Locate the cell with the specified text and output its (X, Y) center coordinate. 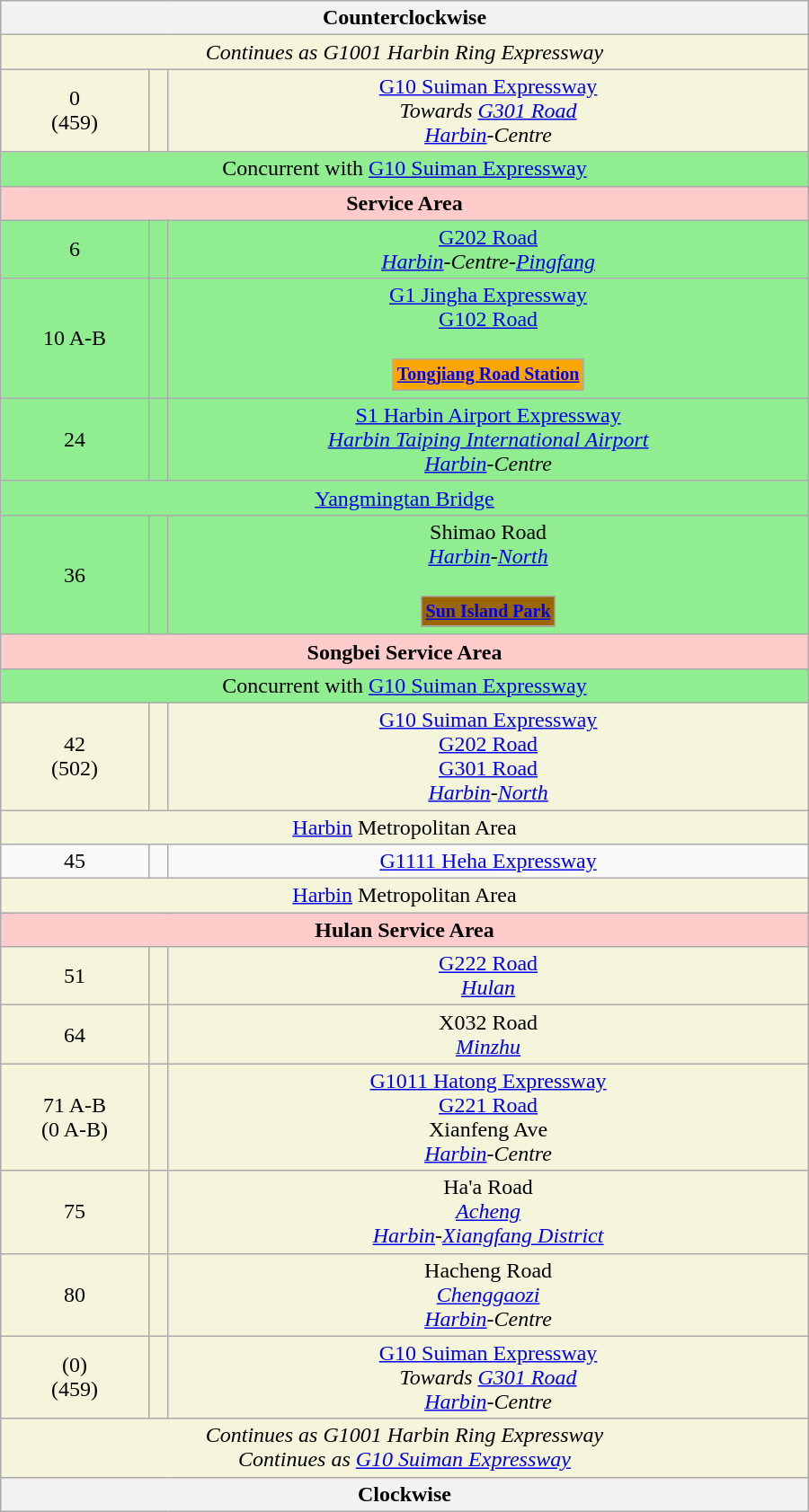
Service Area (404, 203)
71 A-B(0 A-B) (76, 1118)
6 (76, 250)
Shimao RoadHarbin-North Sun Island Park (488, 575)
Sun Island Park (488, 611)
G10 Suiman Expressway G202 Road G301 RoadHarbin-North (488, 756)
Continues as G1001 Harbin Ring Expressway (404, 52)
G202 RoadHarbin-Centre-Pingfang (488, 250)
X032 RoadMinzhu (488, 1035)
36 (76, 575)
45 (76, 862)
G1 Jingha Expressway G102 Road Tongjiang Road Station (488, 338)
24 (76, 439)
Yangmingtan Bridge (404, 498)
Tongjiang Road Station (488, 376)
(0)(459) (76, 1377)
G1111 Heha Expressway (488, 862)
0(459) (76, 111)
42(502) (76, 756)
Clockwise (404, 1494)
10 A-B (76, 338)
75 (76, 1212)
Hulan Service Area (404, 930)
G222 RoadHulan (488, 976)
64 (76, 1035)
Songbei Service Area (404, 651)
S1 Harbin Airport Expressway Harbin Taiping International AirportHarbin-Centre (488, 439)
51 (76, 976)
Counterclockwise (404, 18)
Ha'a RoadAchengHarbin-Xiangfang District (488, 1212)
Continues as G1001 Harbin Ring Expressway Continues as G10 Suiman Expressway (404, 1448)
80 (76, 1295)
Hacheng RoadChenggaoziHarbin-Centre (488, 1295)
G1011 Hatong Expressway G221 RoadXianfeng AveHarbin-Centre (488, 1118)
